Find where the given text appears and provide that cell's center as (x, y) coordinate. 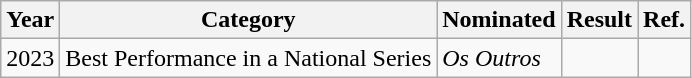
Os Outros (499, 58)
Ref. (664, 20)
Year (30, 20)
Category (248, 20)
Nominated (499, 20)
Result (599, 20)
Best Performance in a National Series (248, 58)
2023 (30, 58)
